Scan for the cell matching the given text and deliver its [X, Y] coordinate at center. 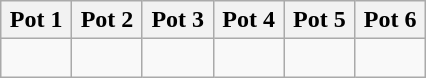
Pot 2 [108, 20]
Pot 1 [36, 20]
Pot 3 [178, 20]
Pot 6 [390, 20]
Pot 4 [248, 20]
Pot 5 [320, 20]
